Capture the cell that displays the provided text and extract its [x, y] central coordinate. 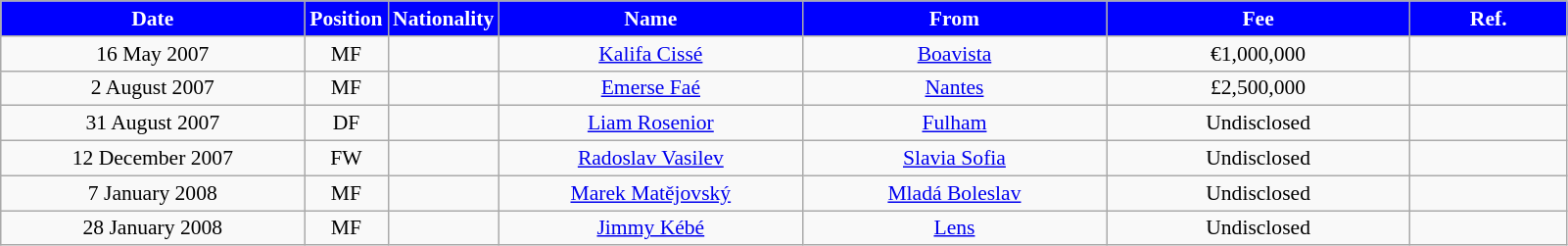
Fulham [954, 123]
DF [347, 123]
16 May 2007 [153, 54]
Marek Matějovský [650, 193]
28 January 2008 [153, 228]
Radoslav Vasilev [650, 159]
Nantes [954, 88]
£2,500,000 [1259, 88]
2 August 2007 [153, 88]
Mladá Boleslav [954, 193]
Position [347, 19]
Boavista [954, 54]
Lens [954, 228]
12 December 2007 [153, 159]
7 January 2008 [153, 193]
Emerse Faé [650, 88]
Jimmy Kébé [650, 228]
From [954, 19]
Date [153, 19]
Nationality [443, 19]
31 August 2007 [153, 123]
€1,000,000 [1259, 54]
Liam Rosenior [650, 123]
Fee [1259, 19]
Ref. [1489, 19]
Slavia Sofia [954, 159]
Kalifa Cissé [650, 54]
FW [347, 159]
Name [650, 19]
